Capture the cell that displays the provided text and extract its [x, y] central coordinate. 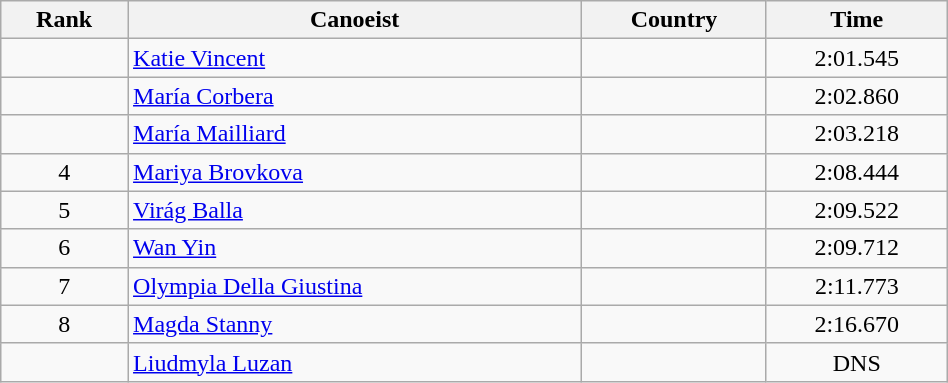
María Corbera [355, 96]
2:09.522 [856, 210]
2:03.218 [856, 134]
4 [64, 172]
6 [64, 248]
2:09.712 [856, 248]
2:11.773 [856, 286]
Olympia Della Giustina [355, 286]
Rank [64, 20]
7 [64, 286]
8 [64, 324]
2:16.670 [856, 324]
Liudmyla Luzan [355, 362]
Canoeist [355, 20]
Mariya Brovkova [355, 172]
Virág Balla [355, 210]
Katie Vincent [355, 58]
Magda Stanny [355, 324]
2:01.545 [856, 58]
DNS [856, 362]
Wan Yin [355, 248]
Country [674, 20]
María Mailliard [355, 134]
2:08.444 [856, 172]
Time [856, 20]
5 [64, 210]
2:02.860 [856, 96]
